From the cell containing the given text, extract its center point as [X, Y] coordinate. 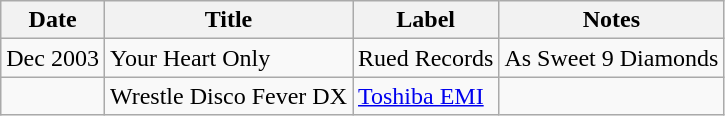
Your Heart Only [228, 58]
Label [425, 20]
Toshiba EMI [425, 96]
Rued Records [425, 58]
Date [53, 20]
As Sweet 9 Diamonds [612, 58]
Title [228, 20]
Notes [612, 20]
Dec 2003 [53, 58]
Wrestle Disco Fever DX [228, 96]
